From the cell containing the given text, extract its center point as (X, Y) coordinate. 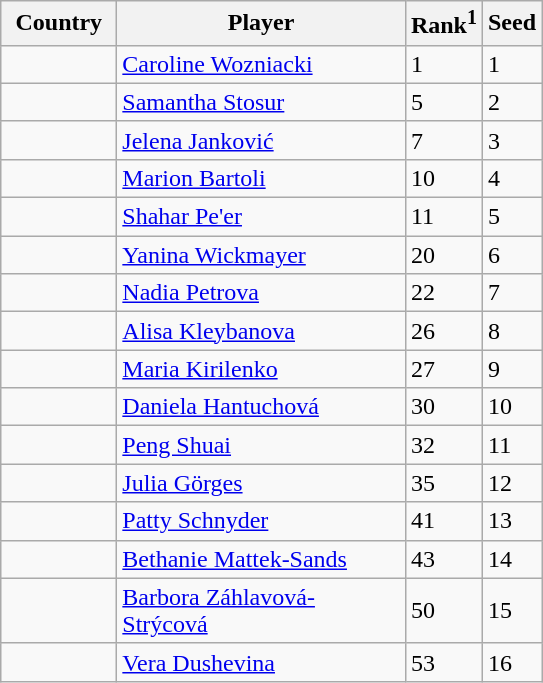
Caroline Wozniacki (262, 64)
43 (444, 559)
Nadia Petrova (262, 293)
Maria Kirilenko (262, 369)
27 (444, 369)
Country (59, 24)
Julia Görges (262, 483)
Vera Dushevina (262, 662)
15 (512, 610)
Shahar Pe'er (262, 217)
Peng Shuai (262, 445)
2 (512, 102)
Yanina Wickmayer (262, 255)
Bethanie Mattek-Sands (262, 559)
3 (512, 140)
26 (444, 331)
41 (444, 521)
Player (262, 24)
13 (512, 521)
Jelena Janković (262, 140)
8 (512, 331)
Marion Bartoli (262, 178)
50 (444, 610)
35 (444, 483)
Seed (512, 24)
4 (512, 178)
9 (512, 369)
53 (444, 662)
20 (444, 255)
12 (512, 483)
14 (512, 559)
6 (512, 255)
22 (444, 293)
16 (512, 662)
30 (444, 407)
Barbora Záhlavová-Strýcová (262, 610)
Samantha Stosur (262, 102)
Rank1 (444, 24)
Patty Schnyder (262, 521)
Alisa Kleybanova (262, 331)
32 (444, 445)
Daniela Hantuchová (262, 407)
